Provide the [x, y] coordinate of the cell's center where the given text is located.  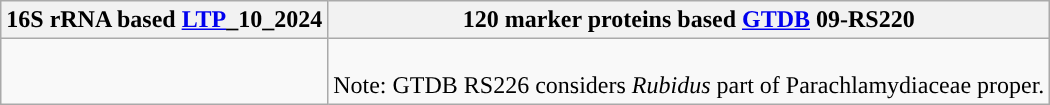
120 marker proteins based GTDB 09-RS220 [689, 20]
Note: GTDB RS226 considers Rubidus part of Parachlamydiaceae proper. [689, 72]
16S rRNA based LTP_10_2024 [164, 20]
